Scan for the cell matching the given text and deliver its [x, y] coordinate at center. 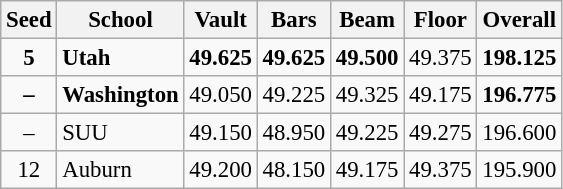
Bars [294, 20]
5 [29, 58]
Vault [220, 20]
Seed [29, 20]
48.150 [294, 170]
196.775 [520, 95]
Utah [120, 58]
49.275 [440, 133]
Floor [440, 20]
School [120, 20]
Overall [520, 20]
Washington [120, 95]
SUU [120, 133]
12 [29, 170]
48.950 [294, 133]
196.600 [520, 133]
198.125 [520, 58]
195.900 [520, 170]
49.325 [366, 95]
49.200 [220, 170]
Auburn [120, 170]
49.150 [220, 133]
Beam [366, 20]
49.500 [366, 58]
49.050 [220, 95]
